Return the (X, Y) coordinate for the center point of the cell that contains the specified text.  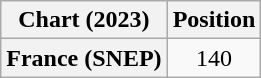
140 (214, 58)
Position (214, 20)
France (SNEP) (84, 58)
Chart (2023) (84, 20)
